Detect which cell encompasses the target text, then output its [X, Y] center coordinate. 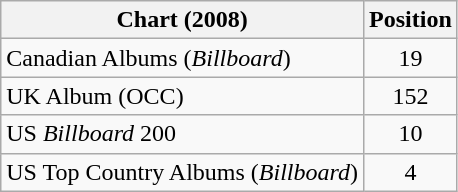
19 [411, 58]
Position [411, 20]
Canadian Albums (Billboard) [182, 58]
10 [411, 134]
UK Album (OCC) [182, 96]
4 [411, 172]
Chart (2008) [182, 20]
US Billboard 200 [182, 134]
152 [411, 96]
US Top Country Albums (Billboard) [182, 172]
